For the text-containing cell, return its midpoint in (x, y) coordinate format. 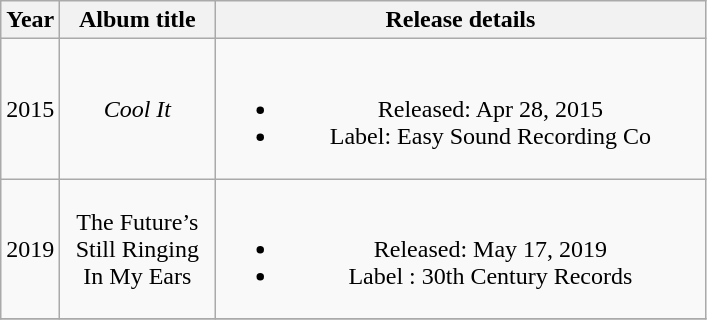
Release details (460, 20)
2015 (30, 109)
Year (30, 20)
The Future’s Still Ringing In My Ears (138, 249)
Released: May 17, 2019Label : 30th Century Records (460, 249)
2019 (30, 249)
Cool It (138, 109)
Released: Apr 28, 2015Label: Easy Sound Recording Co (460, 109)
Album title (138, 20)
